Find where the given text appears and provide that cell's center as (x, y) coordinate. 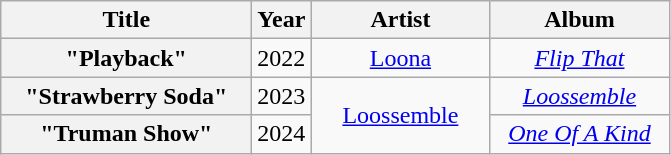
2023 (282, 96)
2024 (282, 134)
Flip That (580, 58)
Album (580, 20)
Artist (400, 20)
Loona (400, 58)
Title (126, 20)
"Playback" (126, 58)
"Strawberry Soda" (126, 96)
"Truman Show" (126, 134)
2022 (282, 58)
One Of A Kind (580, 134)
Year (282, 20)
